Return (X, Y) of the center of cell containing provided text 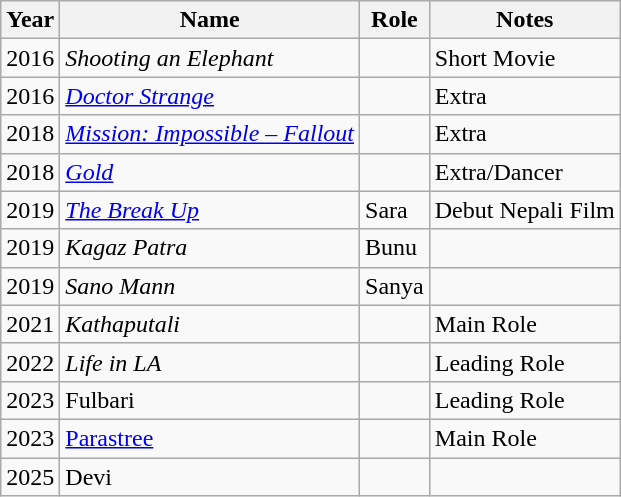
Shooting an Elephant (210, 58)
2025 (30, 477)
2022 (30, 362)
2021 (30, 324)
Mission: Impossible – Fallout (210, 134)
Year (30, 20)
Name (210, 20)
Life in LA (210, 362)
Notes (524, 20)
Fulbari (210, 400)
Devi (210, 477)
Parastree (210, 438)
Gold (210, 172)
Sara (395, 210)
Doctor Strange (210, 96)
Debut Nepali Film (524, 210)
Extra/Dancer (524, 172)
Bunu (395, 248)
Sanya (395, 286)
Short Movie (524, 58)
Kagaz Patra (210, 248)
Role (395, 20)
The Break Up (210, 210)
Sano Mann (210, 286)
Kathaputali (210, 324)
